Identify which cell holds the provided text, then report its (X, Y) central coordinate. 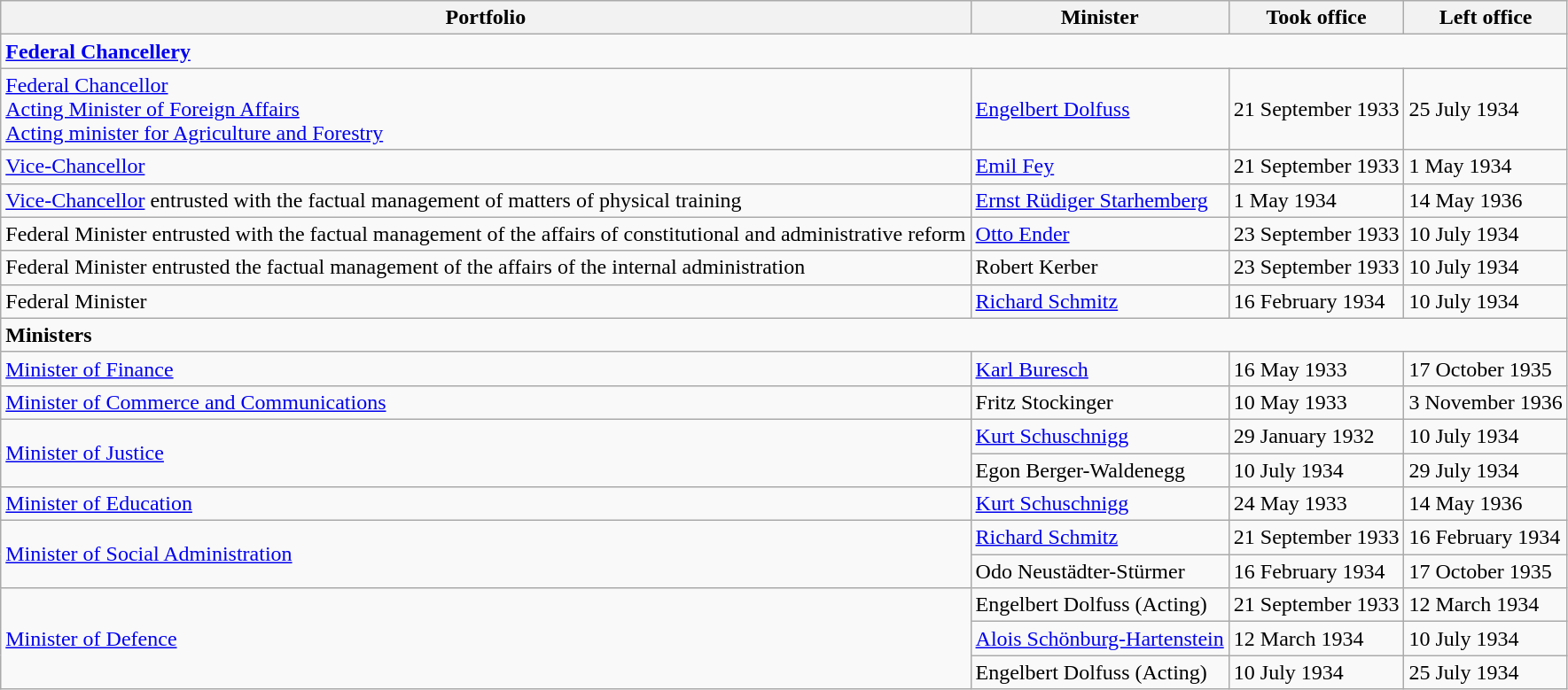
Emil Fey (1099, 167)
Portfolio (486, 18)
Egon Berger-Waldenegg (1099, 470)
Minister of Finance (486, 368)
Alois Schönburg-Hartenstein (1099, 639)
Federal Minister entrusted the factual management of the affairs of the internal administration (486, 267)
Federal Minister (486, 301)
Odo Neustädter-Stürmer (1099, 571)
24 May 1933 (1316, 504)
Minister of Social Administration (486, 554)
Ernst Rüdiger Starhemberg (1099, 200)
Otto Ender (1099, 234)
Minister of Education (486, 504)
Minister of Defence (486, 639)
Federal Minister entrusted with the factual management of the affairs of constitutional and administrative reform (486, 234)
Federal ChancellorActing Minister of Foreign AffairsActing minister for Agriculture and Forestry (486, 109)
Robert Kerber (1099, 267)
16 May 1933 (1316, 368)
Ministers (784, 335)
Minister of Justice (486, 453)
29 January 1932 (1316, 436)
Fritz Stockinger (1099, 402)
Vice-Chancellor entrusted with the factual management of matters of physical training (486, 200)
3 November 1936 (1486, 402)
Karl Buresch (1099, 368)
Left office (1486, 18)
Vice-Chancellor (486, 167)
29 July 1934 (1486, 470)
Took office (1316, 18)
Engelbert Dolfuss (1099, 109)
Minister of Commerce and Communications (486, 402)
10 May 1933 (1316, 402)
Federal Chancellery (784, 51)
Minister (1099, 18)
